Return [x, y] of the center of cell containing provided text 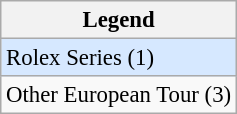
Legend [119, 20]
Other European Tour (3) [119, 95]
Rolex Series (1) [119, 58]
